Locate the cell with the specified text and output its (x, y) center coordinate. 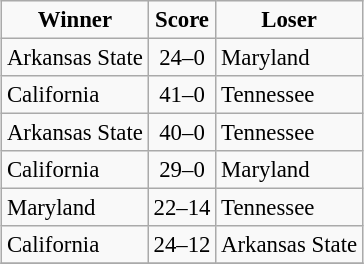
41–0 (182, 95)
24–12 (182, 245)
22–14 (182, 208)
24–0 (182, 57)
29–0 (182, 170)
40–0 (182, 133)
Loser (290, 20)
Score (182, 20)
Winner (76, 20)
